Find where the given text appears and provide that cell's center as [x, y] coordinate. 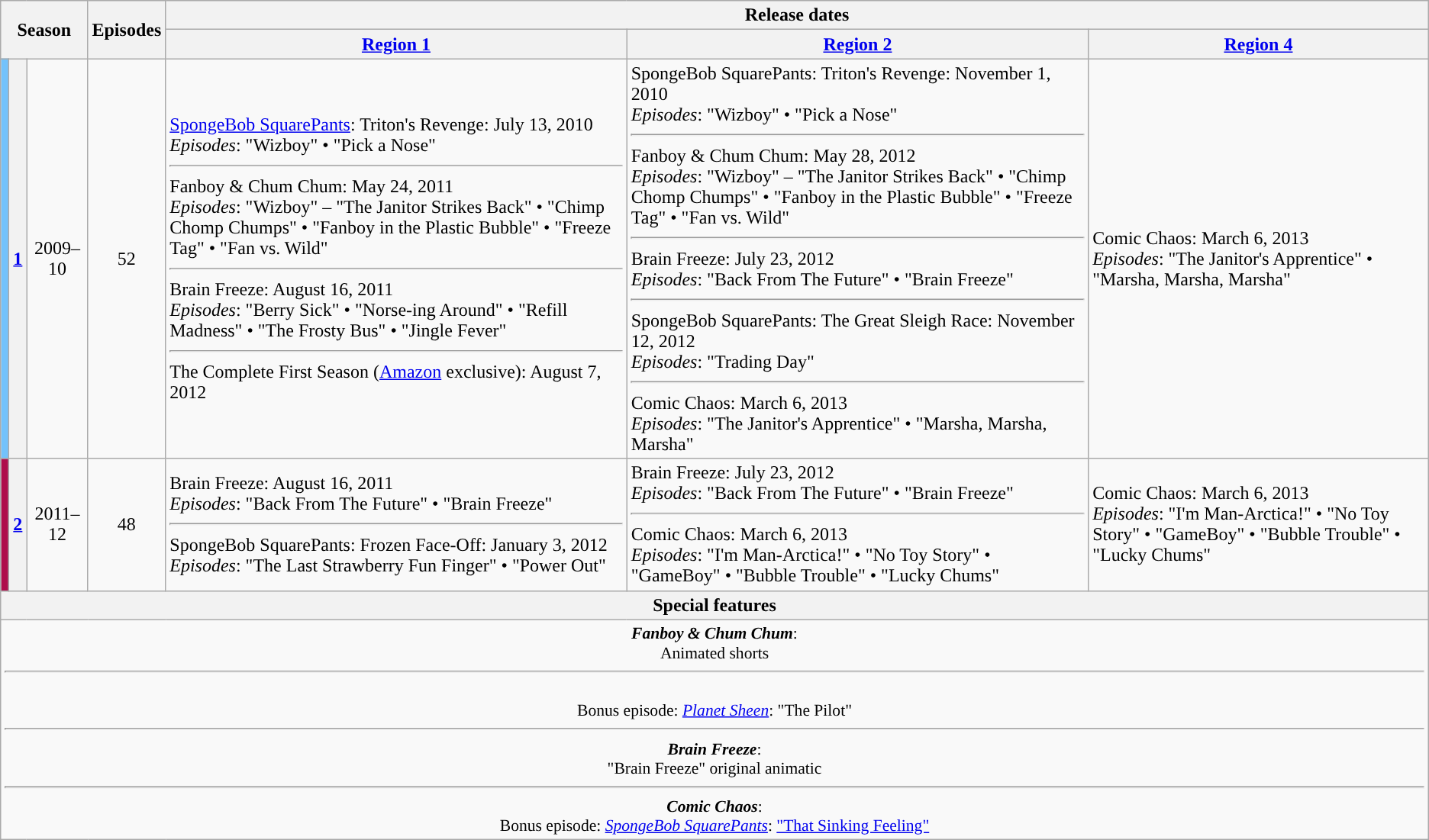
Season [44, 30]
48 [127, 525]
Region 2 [857, 44]
52 [127, 259]
Region 4 [1259, 44]
Comic Chaos: March 6, 2013Episodes: "The Janitor's Apprentice" • "Marsha, Marsha, Marsha" [1259, 259]
Special features [714, 605]
Release dates [797, 15]
Episodes [127, 30]
2 [18, 525]
Comic Chaos: March 6, 2013Episodes: "I'm Man-Arctica!" • "No Toy Story" • "GameBoy" • "Bubble Trouble" • "Lucky Chums" [1259, 525]
2009–10 [57, 259]
1 [18, 259]
Region 1 [396, 44]
2011–12 [57, 525]
